Output the (x, y) coordinate of the center of the cell containing the given text.  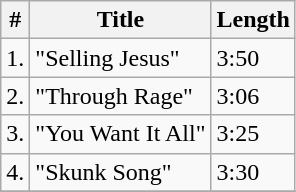
3:06 (253, 96)
"Selling Jesus" (120, 58)
"Through Rage" (120, 96)
Title (120, 20)
"You Want It All" (120, 134)
3:25 (253, 134)
3:30 (253, 172)
1. (16, 58)
3:50 (253, 58)
"Skunk Song" (120, 172)
4. (16, 172)
# (16, 20)
2. (16, 96)
3. (16, 134)
Length (253, 20)
